Extract the (X, Y) coordinate from the center of the cell holding the provided text.  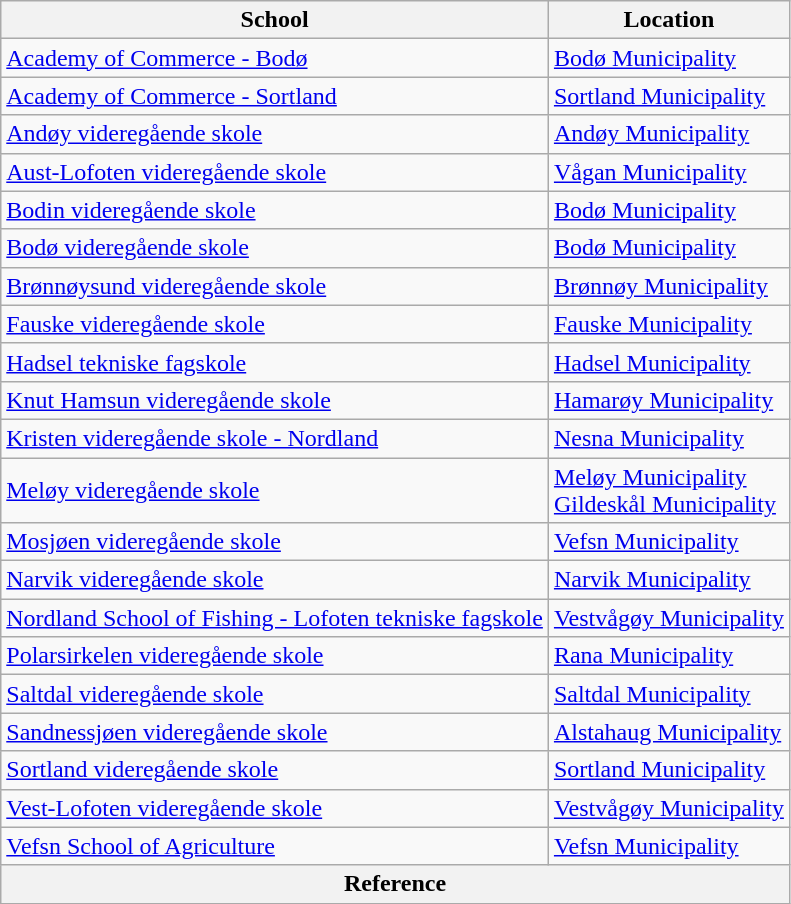
Kristen videregående skole - Nordland (275, 438)
Academy of Commerce - Bodø (275, 58)
Vågan Municipality (668, 172)
Bodin videregående skole (275, 210)
Alstahaug Municipality (668, 732)
Rana Municipality (668, 656)
Meløy videregående skole (275, 490)
Sandnessjøen videregående skole (275, 732)
Aust-Lofoten videregående skole (275, 172)
Brønnøy Municipality (668, 286)
Narvik videregående skole (275, 580)
Mosjøen videregående skole (275, 542)
Hadsel Municipality (668, 362)
Fauske Municipality (668, 324)
Saltdal videregående skole (275, 694)
Reference (396, 884)
School (275, 20)
Bodø videregående skole (275, 248)
Location (668, 20)
Andøy videregående skole (275, 134)
Vest-Lofoten videregående skole (275, 808)
Brønnøysund videregående skole (275, 286)
Academy of Commerce - Sortland (275, 96)
Narvik Municipality (668, 580)
Saltdal Municipality (668, 694)
Nordland School of Fishing - Lofoten tekniske fagskole (275, 618)
Sortland videregående skole (275, 770)
Meløy MunicipalityGildeskål Municipality (668, 490)
Hamarøy Municipality (668, 400)
Hadsel tekniske fagskole (275, 362)
Polarsirkelen videregående skole (275, 656)
Vefsn School of Agriculture (275, 846)
Andøy Municipality (668, 134)
Fauske videregående skole (275, 324)
Knut Hamsun videregående skole (275, 400)
Nesna Municipality (668, 438)
